Locate the cell with the specified text and output its [X, Y] center coordinate. 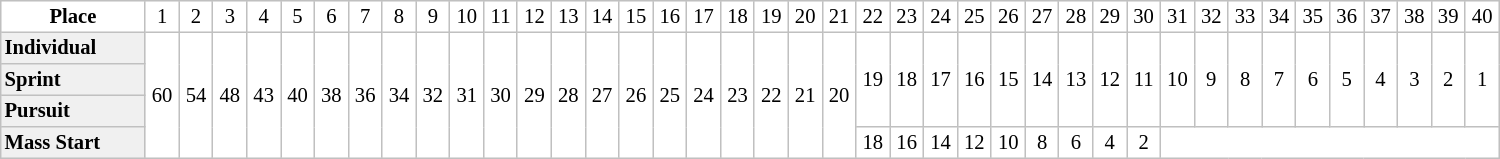
43 [264, 95]
Mass Start [73, 142]
54 [196, 95]
48 [230, 95]
Individual [73, 48]
39 [1448, 16]
Pursuit [73, 111]
33 [1245, 16]
Place [73, 16]
35 [1313, 16]
60 [162, 95]
37 [1381, 16]
Sprint [73, 80]
